Locate the cell with the specified text and output its [X, Y] center coordinate. 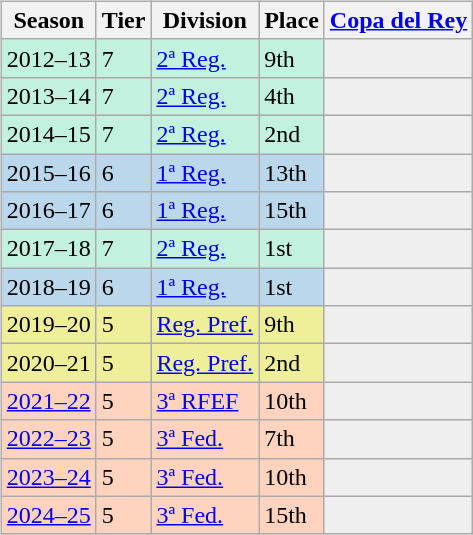
Season [48, 20]
Copa del Rey [398, 20]
3ª RFEF [205, 401]
2017–18 [48, 249]
2023–24 [48, 477]
2016–17 [48, 211]
2024–25 [48, 515]
2021–22 [48, 401]
2020–21 [48, 363]
2018–19 [48, 287]
Division [205, 20]
2022–23 [48, 439]
2014–15 [48, 134]
4th [292, 96]
2019–20 [48, 325]
13th [292, 173]
Place [292, 20]
2013–14 [48, 96]
2012–13 [48, 58]
2015–16 [48, 173]
Tier [124, 20]
7th [292, 439]
